For the text-containing cell, return its midpoint in (X, Y) coordinate format. 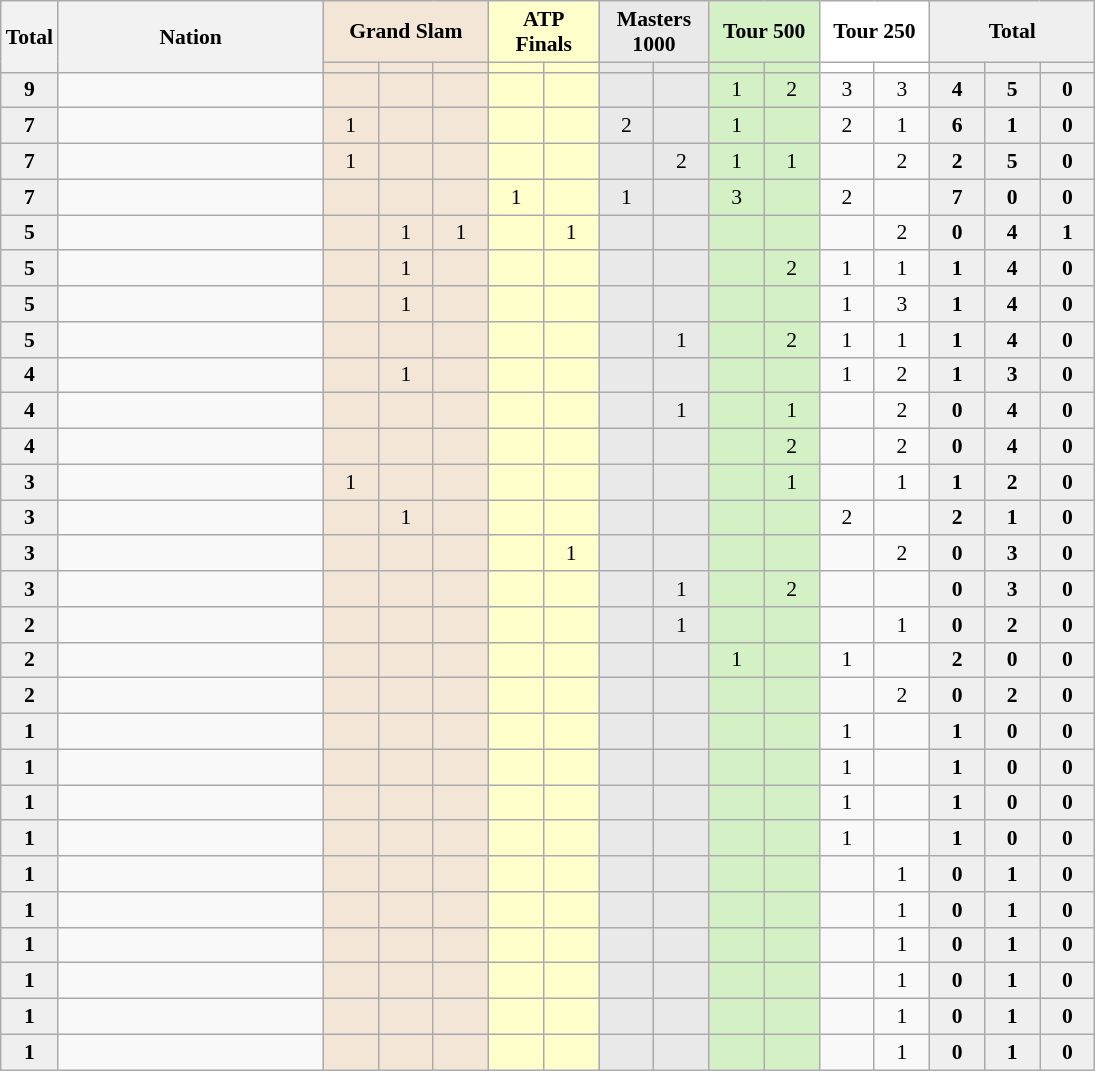
Tour 500 (764, 32)
Nation (190, 36)
6 (958, 126)
ATP Finals (544, 32)
9 (30, 90)
Tour 250 (874, 32)
Grand Slam (406, 32)
Masters 1000 (654, 32)
